For the text-containing cell, return its midpoint in (x, y) coordinate format. 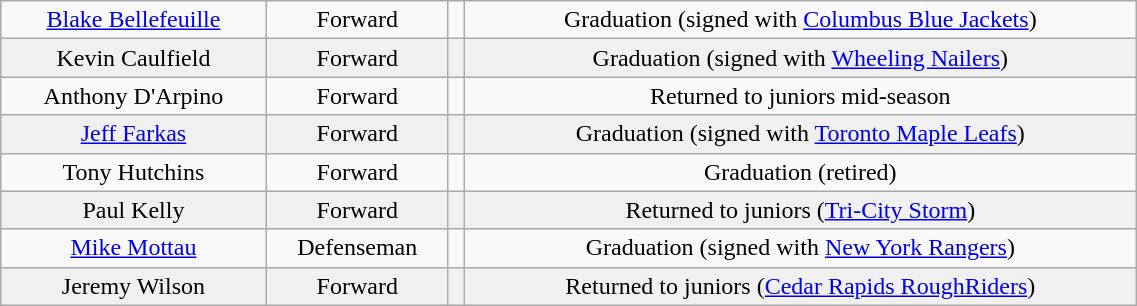
Tony Hutchins (134, 172)
Graduation (signed with New York Rangers) (800, 248)
Returned to juniors (Tri-City Storm) (800, 210)
Jeff Farkas (134, 134)
Graduation (signed with Columbus Blue Jackets) (800, 20)
Defenseman (357, 248)
Anthony D'Arpino (134, 96)
Jeremy Wilson (134, 286)
Kevin Caulfield (134, 58)
Returned to juniors (Cedar Rapids RoughRiders) (800, 286)
Returned to juniors mid-season (800, 96)
Graduation (retired) (800, 172)
Graduation (signed with Wheeling Nailers) (800, 58)
Paul Kelly (134, 210)
Graduation (signed with Toronto Maple Leafs) (800, 134)
Mike Mottau (134, 248)
Blake Bellefeuille (134, 20)
